Pinpoint the cell where the given text exists, returning its (x, y) midpoint coordinate. 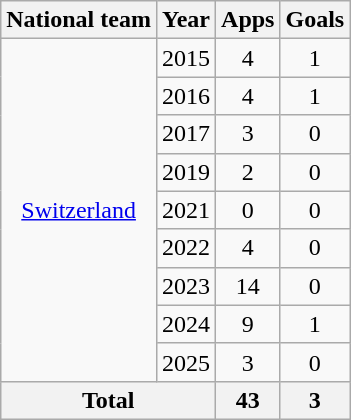
Switzerland (79, 210)
2016 (186, 96)
2021 (186, 210)
2023 (186, 286)
2024 (186, 324)
9 (248, 324)
2022 (186, 248)
2015 (186, 58)
Goals (315, 20)
14 (248, 286)
Total (108, 400)
2017 (186, 134)
National team (79, 20)
2 (248, 172)
43 (248, 400)
Year (186, 20)
2025 (186, 362)
Apps (248, 20)
2019 (186, 172)
